From the cell containing the given text, extract its center point as [x, y] coordinate. 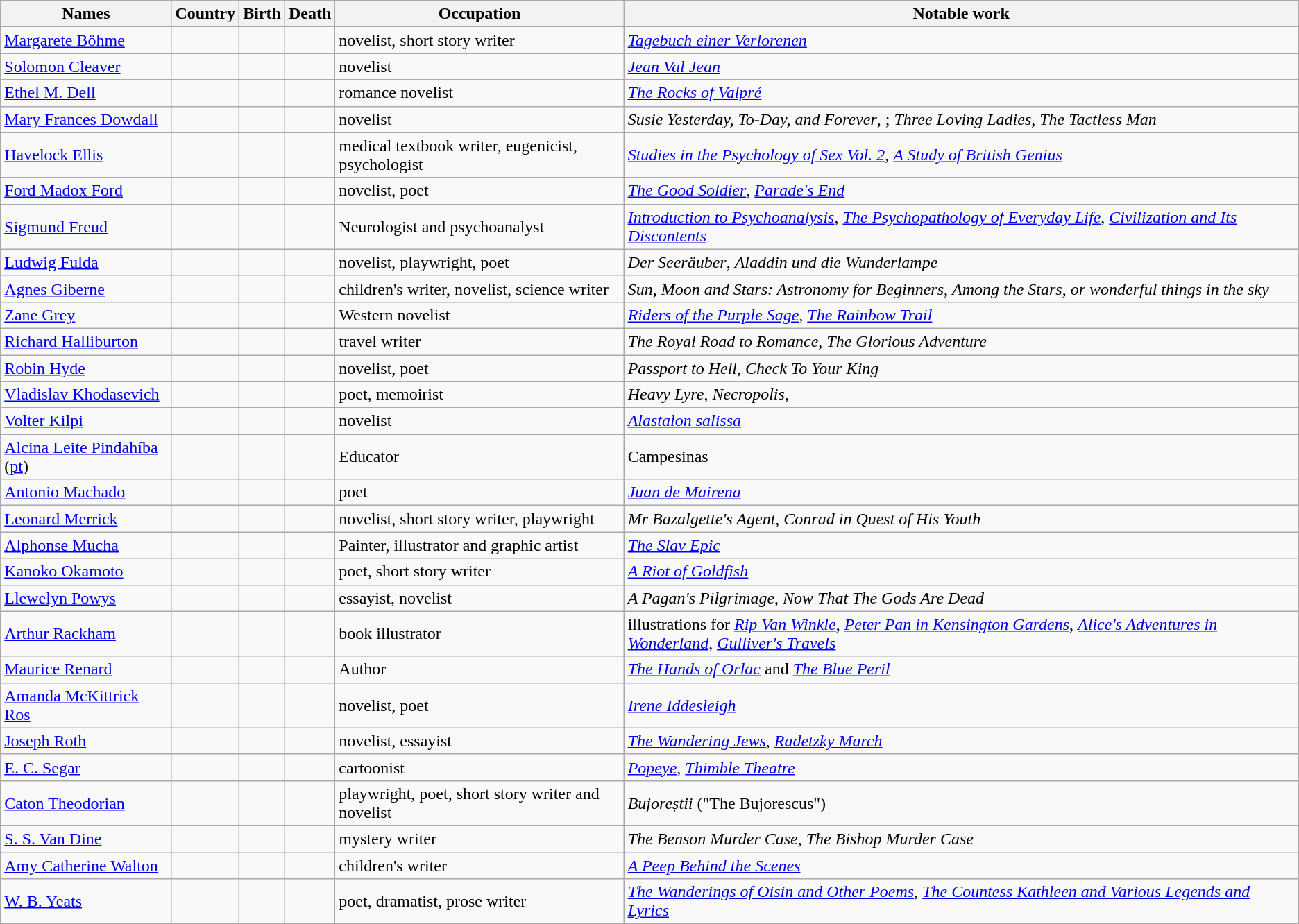
A Pagan's Pilgrimage, Now That The Gods Are Dead [961, 598]
Heavy Lyre, Necropolis, [961, 395]
poet, short story writer [479, 572]
Neurologist and psychoanalyst [479, 226]
Jean Val Jean [961, 67]
S. S. Van Dine [86, 839]
novelist, short story writer [479, 40]
Alcina Leite Pindahíba (pt) [86, 456]
Havelock Ellis [86, 155]
The Hands of Orlac and The Blue Peril [961, 669]
Birth [262, 14]
Der Seeräuber, Aladdin und die Wunderlampe [961, 262]
Sun, Moon and Stars: Astronomy for Beginners, Among the Stars, or wonderful things in the sky [961, 289]
Passport to Hell, Check To Your King [961, 368]
Studies in the Psychology of Sex Vol. 2, A Study of British Genius [961, 155]
The Benson Murder Case, The Bishop Murder Case [961, 839]
Sigmund Freud [86, 226]
The Wanderings of Oisin and Other Poems, The Countess Kathleen and Various Legends and Lyrics [961, 902]
Susie Yesterday, To-Day, and Forever, ; Three Loving Ladies, The Tactless Man [961, 119]
children's writer, novelist, science writer [479, 289]
cartoonist [479, 767]
romance novelist [479, 93]
A Peep Behind the Scenes [961, 865]
Painter, illustrator and graphic artist [479, 545]
Arthur Rackham [86, 634]
Campesinas [961, 456]
Zane Grey [86, 315]
travel writer [479, 341]
novelist, essayist [479, 741]
poet [479, 493]
Introduction to Psychoanalysis, The Psychopathology of Everyday Life, Civilization and Its Discontents [961, 226]
Leonard Merrick [86, 519]
Kanoko Okamoto [86, 572]
Maurice Renard [86, 669]
Educator [479, 456]
Antonio Machado [86, 493]
Llewelyn Powys [86, 598]
mystery writer [479, 839]
Ludwig Fulda [86, 262]
Tagebuch einer Verlorenen [961, 40]
Amanda McKittrick Ros [86, 705]
Juan de Mairena [961, 493]
Vladislav Khodasevich [86, 395]
Alphonse Mucha [86, 545]
Country [205, 14]
essayist, novelist [479, 598]
playwright, poet, short story writer and novelist [479, 803]
Death [309, 14]
Irene Iddesleigh [961, 705]
Author [479, 669]
Occupation [479, 14]
Volter Kilpi [86, 421]
novelist, short story writer, playwright [479, 519]
Bujoreștii ("The Bujorescus") [961, 803]
Robin Hyde [86, 368]
Agnes Giberne [86, 289]
The Wandering Jews, Radetzky March [961, 741]
Solomon Cleaver [86, 67]
Popeye, Thimble Theatre [961, 767]
Western novelist [479, 315]
Notable work [961, 14]
illustrations for Rip Van Winkle, Peter Pan in Kensington Gardens, Alice's Adventures in Wonderland, Gulliver's Travels [961, 634]
Caton Theodorian [86, 803]
Mary Frances Dowdall [86, 119]
The Slav Epic [961, 545]
Ford Madox Ford [86, 191]
children's writer [479, 865]
poet, dramatist, prose writer [479, 902]
book illustrator [479, 634]
Richard Halliburton [86, 341]
Riders of the Purple Sage, The Rainbow Trail [961, 315]
Ethel M. Dell [86, 93]
A Riot of Goldfish [961, 572]
Amy Catherine Walton [86, 865]
medical textbook writer, eugenicist, psychologist [479, 155]
novelist, playwright, poet [479, 262]
poet, memoirist [479, 395]
The Rocks of Valpré [961, 93]
Alastalon salissa [961, 421]
Joseph Roth [86, 741]
Names [86, 14]
The Royal Road to Romance, The Glorious Adventure [961, 341]
W. B. Yeats [86, 902]
Margarete Böhme [86, 40]
E. C. Segar [86, 767]
The Good Soldier, Parade's End [961, 191]
Mr Bazalgette's Agent, Conrad in Quest of His Youth [961, 519]
